Scan for the cell matching the given text and deliver its [x, y] coordinate at center. 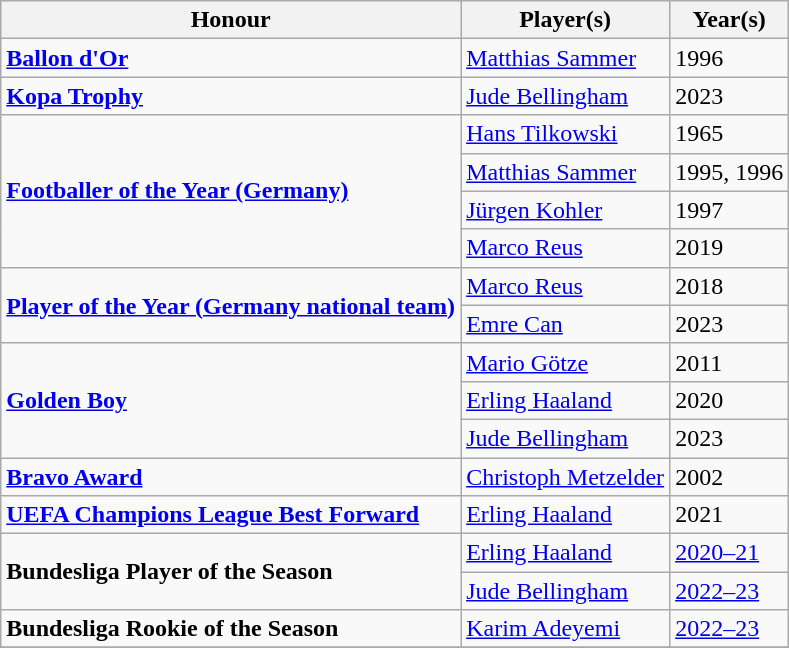
2021 [730, 515]
Christoph Metzelder [566, 477]
1997 [730, 210]
1995, 1996 [730, 172]
Player(s) [566, 20]
Golden Boy [231, 400]
Hans Tilkowski [566, 134]
Emre Can [566, 324]
Ballon d'Or [231, 58]
Bundesliga Rookie of the Season [231, 629]
2020–21 [730, 553]
2018 [730, 286]
Jürgen Kohler [566, 210]
1996 [730, 58]
Karim Adeyemi [566, 629]
2020 [730, 400]
Honour [231, 20]
2002 [730, 477]
Player of the Year (Germany national team) [231, 305]
Mario Götze [566, 362]
2019 [730, 248]
Footballer of the Year (Germany) [231, 191]
Kopa Trophy [231, 96]
1965 [730, 134]
2011 [730, 362]
Bravo Award [231, 477]
Year(s) [730, 20]
UEFA Champions League Best Forward [231, 515]
Bundesliga Player of the Season [231, 572]
